Output the [X, Y] coordinate of the center of the cell containing the given text.  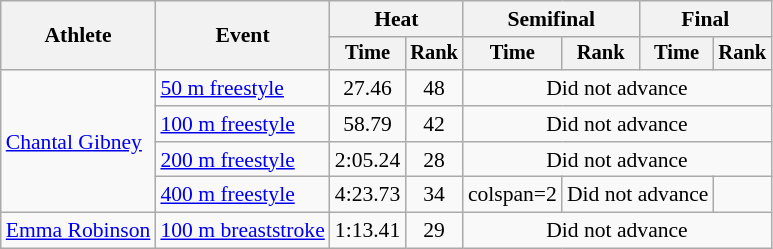
Emma Robinson [78, 231]
100 m freestyle [242, 124]
28 [434, 160]
58.79 [368, 124]
1:13.41 [368, 231]
Athlete [78, 36]
colspan=2 [512, 195]
100 m breaststroke [242, 231]
29 [434, 231]
42 [434, 124]
200 m freestyle [242, 160]
27.46 [368, 88]
Semifinal [552, 19]
48 [434, 88]
50 m freestyle [242, 88]
Event [242, 36]
Chantal Gibney [78, 141]
34 [434, 195]
Final [705, 19]
Heat [396, 19]
400 m freestyle [242, 195]
4:23.73 [368, 195]
2:05.24 [368, 160]
